Determine the [X, Y] coordinate at the center of the cell enclosing the given text.  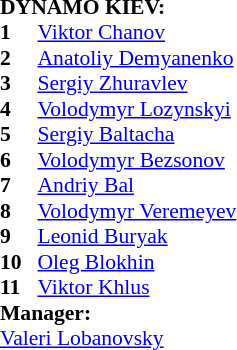
9 [19, 237]
Volodymyr Bezsonov [138, 160]
Anatoliy Demyanenko [138, 58]
Oleg Blokhin [138, 262]
Sergiy Baltacha [138, 135]
4 [19, 109]
Viktor Chanov [138, 33]
6 [19, 160]
10 [19, 262]
Viktor Khlus [138, 287]
Andriy Bal [138, 185]
Volodymyr Lozynskyi [138, 109]
Volodymyr Veremeyev [138, 211]
2 [19, 58]
5 [19, 135]
8 [19, 211]
Sergiy Zhuravlev [138, 83]
7 [19, 185]
11 [19, 287]
3 [19, 83]
1 [19, 33]
Leonid Buryak [138, 237]
Manager: [118, 313]
